Return the [x, y] coordinate for the center point of the cell that contains the specified text.  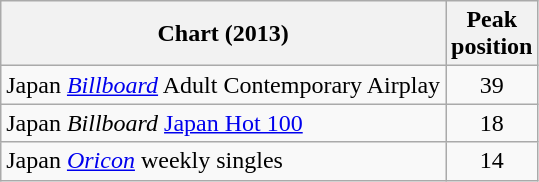
Japan Billboard Adult Contemporary Airplay [224, 85]
18 [492, 123]
Peakposition [492, 34]
14 [492, 161]
Japan Oricon weekly singles [224, 161]
Chart (2013) [224, 34]
Japan Billboard Japan Hot 100 [224, 123]
39 [492, 85]
